Return [X, Y] of the center of cell containing provided text 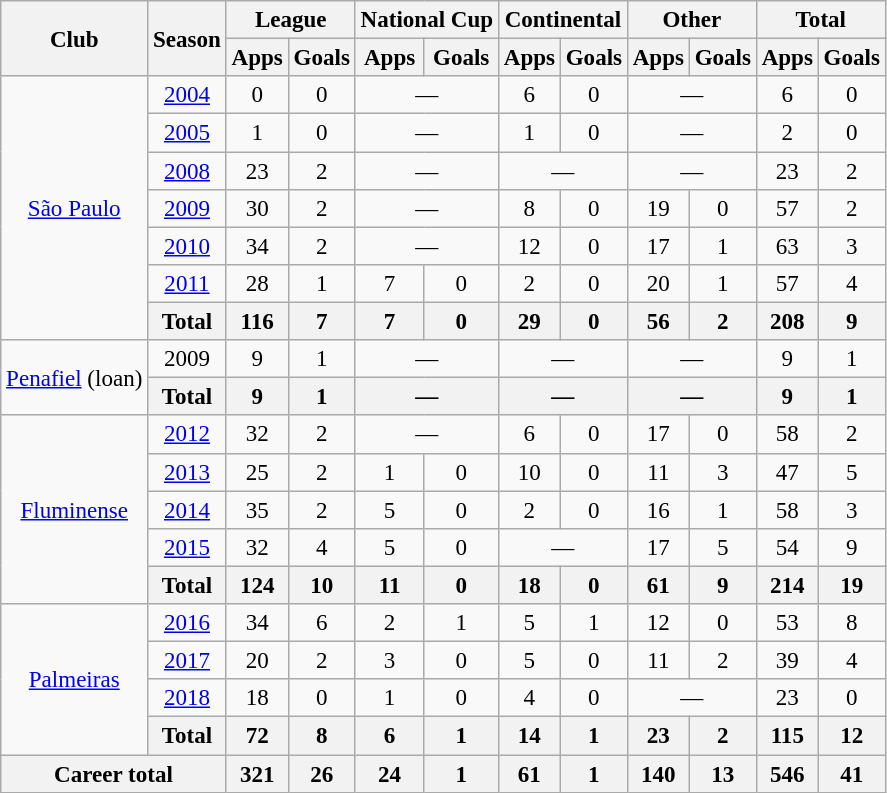
2018 [188, 698]
30 [257, 209]
2005 [188, 133]
16 [658, 510]
321 [257, 774]
2010 [188, 246]
2008 [188, 171]
63 [787, 246]
National Cup [426, 20]
115 [787, 736]
29 [529, 322]
2013 [188, 472]
116 [257, 322]
47 [787, 472]
Fluminense [74, 510]
39 [787, 661]
2011 [188, 284]
72 [257, 736]
53 [787, 623]
São Paulo [74, 208]
2014 [188, 510]
208 [787, 322]
2012 [188, 435]
140 [658, 774]
Continental [562, 20]
28 [257, 284]
2017 [188, 661]
League [290, 20]
Season [188, 38]
124 [257, 585]
Club [74, 38]
2004 [188, 95]
54 [787, 548]
14 [529, 736]
Other [692, 20]
Career total [114, 774]
546 [787, 774]
2016 [188, 623]
24 [390, 774]
26 [322, 774]
Penafiel (loan) [74, 378]
13 [722, 774]
214 [787, 585]
56 [658, 322]
25 [257, 472]
Palmeiras [74, 680]
2015 [188, 548]
35 [257, 510]
41 [852, 774]
